Search for the cell housing the specified text and yield its (x, y) center coordinate. 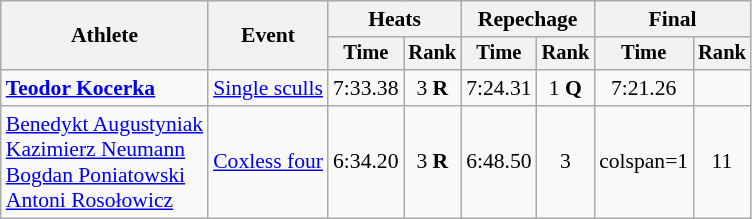
Event (268, 36)
Final (672, 19)
7:24.31 (498, 88)
Coxless four (268, 162)
Athlete (104, 36)
Heats (394, 19)
3 (566, 162)
11 (722, 162)
Single sculls (268, 88)
1 Q (566, 88)
Benedykt AugustyniakKazimierz NeumannBogdan PoniatowskiAntoni Rosołowicz (104, 162)
Teodor Kocerka (104, 88)
6:48.50 (498, 162)
7:33.38 (366, 88)
Repechage (528, 19)
6:34.20 (366, 162)
colspan=1 (644, 162)
7:21.26 (644, 88)
